Locate the cell with the specified text and output its [x, y] center coordinate. 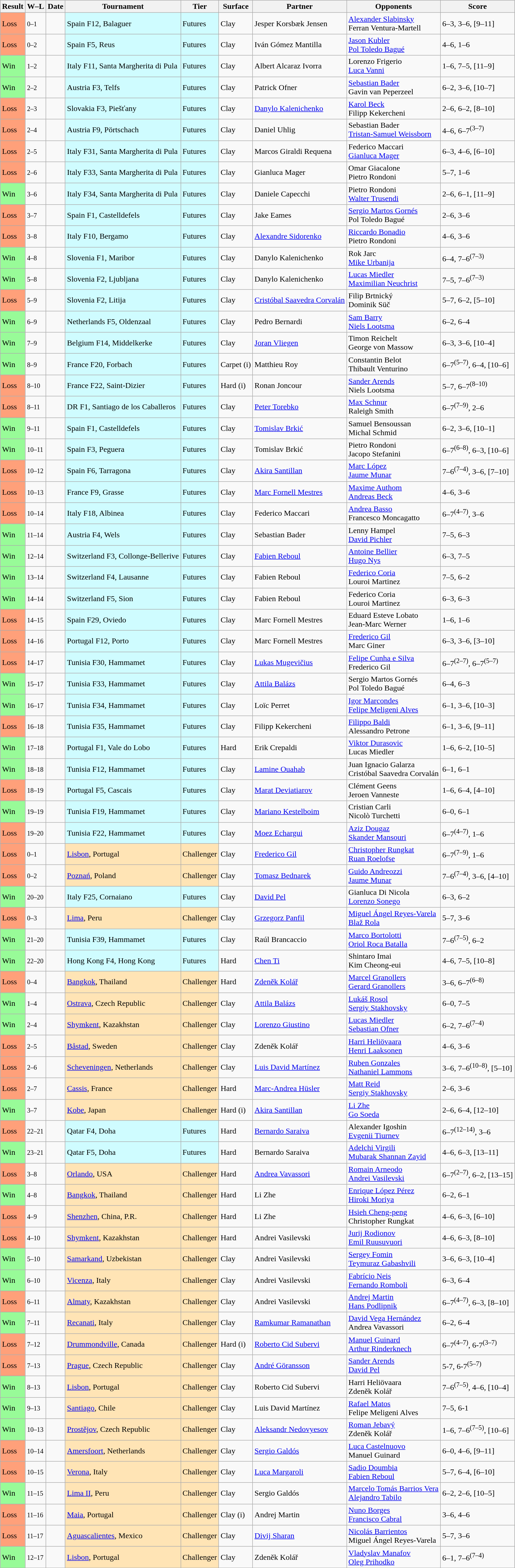
2–3 [35, 109]
Cristóbal Saavedra Corvalán [300, 301]
6–1, 7–6(7–4) [477, 1557]
Timon Reichelt George von Massow [393, 343]
Lucas Miedler Maximilian Neuchrist [393, 279]
2–6, 6–4, [12–10] [477, 1110]
Qatar F5, Doha [123, 1153]
Spain F6, Tarragona [123, 471]
Sebastian Bader [300, 534]
6–3, 3–6, [9–11] [477, 24]
22–20 [35, 961]
6–10 [35, 1280]
Sebastian Bader Gavin van Peperzeel [393, 87]
Slovenia F2, Ljubljana [123, 279]
Italy F11, Santa Margherita di Pula [123, 66]
10–12 [35, 471]
4–6, 6–7(3–7) [477, 130]
Omar Giacalone Pietro Rondoni [393, 172]
6–7(2–7), 6–7(5–7) [477, 663]
Sander Arends David Pel [393, 1365]
Rok Jarc Mike Urbanija [393, 257]
Jesper Korsbæk Jensen [300, 24]
Lima II, Peru [123, 1493]
Tomasz Bednarek [300, 876]
6–7(12–14), 3–6 [477, 1131]
6–0, 6–1 [477, 811]
Tunisia F35, Hammamet [123, 726]
Prostějov, Czech Republic [123, 1430]
7–6(7–4), 3–6, [7–10] [477, 471]
Shintaro Imai Kim Cheong-eui [393, 961]
Rafael Matos Felipe Meligeni Alves [393, 1408]
7–12 [35, 1344]
7–6(7–4), 3–6, [4–10] [477, 876]
4–6, 1–6 [477, 45]
Christopher Rungkat Ruan Roelofse [393, 854]
Tunisia F34, Hammamet [123, 705]
Tournament [123, 7]
Surface [236, 7]
4–6, 6–3, [8–10] [477, 1238]
Prague, Czech Republic [123, 1365]
Igor Marcondes Felipe Meligeni Alves [393, 705]
1–4 [35, 1003]
Daniele Capecchi [300, 194]
Carpet (i) [236, 364]
Antoine Bellier Hugo Nys [393, 556]
Maxime Authom Andreas Beck [393, 492]
16–18 [35, 726]
Alexander Igoshin Evgenii Tiurnev [393, 1131]
6–2, 7–6(7–4) [477, 1025]
Orlando, USA [123, 1173]
Matthieu Roy [300, 364]
3–6, 4–6 [477, 1515]
Aleksandr Nedovyesov [300, 1430]
1–6, 1–6 [477, 620]
Slovenia F1, Maribor [123, 257]
Raúl Brancaccio [300, 939]
Lukáš Rosol Sergiy Stakhovsky [393, 1003]
23–21 [35, 1153]
Switzerland F3, Collonge-Bellerive [123, 556]
Austria F9, Pörtschach [123, 130]
6–3, 7–5 [477, 556]
Chen Ti [300, 961]
6–0, 4–6, [9–11] [477, 1450]
Shenzhen, China, P.R. [123, 1216]
Austria F3, Telfs [123, 87]
Aziz Dougaz Skander Mansouri [393, 833]
6–3, 3–6, [3–10] [477, 641]
2–7 [35, 1088]
Partner [300, 7]
Moez Echargui [300, 833]
6–7(4–7), 3–6 [477, 513]
Tunisia F30, Hammamet [123, 663]
Andrea Vavassori [300, 1173]
6–2, 6–1 [477, 1195]
Opponents [393, 7]
2–6, 6–2, [8–10] [477, 109]
7–5, 6–3 [477, 534]
Luca Castelnuovo Manuel Guinard [393, 1450]
Eduard Esteve Lobato Jean-Marc Werner [393, 620]
France F22, Saint-Dizier [123, 386]
Netherlands F5, Oldenzaal [123, 322]
Albert Alcaraz Ivorra [300, 66]
Vladyslav Manafov Oleg Prihodko [393, 1557]
Hsieh Cheng-peng Christopher Rungkat [393, 1216]
Pietro Rondoni Walter Trusendi [393, 194]
Italy F34, Santa Margherita di Pula [123, 194]
Ostrava, Czech Republic [123, 1003]
5–7, 6–7(8–10) [477, 386]
Vicenza, Italy [123, 1280]
Sebastian Bader Tristan-Samuel Weissborn [393, 130]
10–11 [35, 449]
Date [56, 7]
7–5, 6–2 [477, 577]
Spain F3, Peguera [123, 449]
4–6, 6–3, [6–10] [477, 1216]
9–13 [35, 1408]
Hong Kong F4, Hong Kong [123, 961]
Maia, Portugal [123, 1515]
André Göransson [300, 1365]
6–2, 3–6, [10–1] [477, 428]
4–6, 6–3, [13–11] [477, 1153]
7–6(7–5), 4–6, [10–4] [477, 1387]
3–6, 6–7(6–8) [477, 982]
19–19 [35, 811]
Miguel Ángel Reyes-Varela Blaž Rola [393, 918]
6–7(6–8), 6–3, [10–6] [477, 449]
7–5, 7–6(7–3) [477, 279]
Sergey Fomin Teymuraz Gabashvili [393, 1259]
Harri Heliövaara Henri Laaksonen [393, 1046]
10–15 [35, 1472]
6–7(4–7), 1–6 [477, 833]
14–14 [35, 599]
David Pel [300, 896]
11–14 [35, 534]
Ruben Gonzales Nathaniel Lammons [393, 1067]
Frederico Gil Marc Giner [393, 641]
9–11 [35, 428]
Samarkand, Uzbekistan [123, 1259]
2–2 [35, 87]
Federico Maccari [300, 513]
Score [477, 7]
13–14 [35, 577]
Marc-Andrea Hüsler [300, 1088]
Pedro Bernardi [300, 322]
Lukas Mugevičius [300, 663]
Grzegorz Panfil [300, 918]
Jason Kubler Pol Toledo Bagué [393, 45]
Sander Arends Niels Lootsma [393, 386]
Jake Eames [300, 215]
16–17 [35, 705]
Matt Reid Sergiy Stakhovsky [393, 1088]
Karol Beck Filipp Kekercheni [393, 109]
Filip Brtnický Dominik Süč [393, 301]
Spain F12, Balaguer [123, 24]
7–5, 6-1 [477, 1408]
5–10 [35, 1259]
8–13 [35, 1387]
Austria F4, Wels [123, 534]
Pietro Rondoni Jacopo Stefanini [393, 449]
Alexander Slabinsky Ferran Ventura-Martell [393, 24]
Verona, Italy [123, 1472]
Italy F31, Santa Margherita di Pula [123, 151]
Belgium F14, Middelkerke [123, 343]
1–6, 6–2, [10–5] [477, 748]
Samuel Bensoussan Michal Schmid [393, 428]
Juan Ignacio Galarza Cristóbal Saavedra Corvalán [393, 769]
6–7(2–7), 6–2, [13–15] [477, 1173]
Spain F5, Reus [123, 45]
14–17 [35, 663]
Erik Crepaldi [300, 748]
Santiago, Chile [123, 1408]
6–3, 6–2 [477, 896]
Max Schnur Raleigh Smith [393, 407]
5–7, 6–4, [6–10] [477, 1472]
Scheveningen, Netherlands [123, 1067]
Spain F29, Oviedo [123, 620]
Patrick Ofner [300, 87]
Slovenia F2, Litija [123, 301]
Li Zhe Go Soeda [393, 1110]
Federico Maccari Gianluca Mager [393, 151]
6–1, 3–6, [9–11] [477, 726]
Tunisia F39, Hammamet [123, 939]
7–9 [35, 343]
Kobe, Japan [123, 1110]
France F9, Grasse [123, 492]
20–20 [35, 896]
11–17 [35, 1536]
Tunisia F22, Hammamet [123, 833]
Constantin Belot Thibault Venturino [393, 364]
Italy F10, Bergamo [123, 236]
Iván Gómez Mantilla [300, 45]
6–9 [35, 322]
8–11 [35, 407]
Almaty, Kazakhstan [123, 1302]
Tunisia F12, Hammamet [123, 769]
Switzerland F5, Sion [123, 599]
6–1, 6–1 [477, 769]
Guido Andreozzi Jaume Munar [393, 876]
Italy F18, Albinea [123, 513]
Enrique López Pérez Hiroki Moriya [393, 1195]
Tunisia F19, Hammamet [123, 811]
Felipe Cunha e Silva Frederico Gil [393, 663]
3–6, 6–3, [10–4] [477, 1259]
Peter Torebko [300, 407]
17–18 [35, 748]
Portugal F1, Vale do Lobo [123, 748]
6–7(5–7), 6–4, [10–6] [477, 364]
Andrea Basso Francesco Moncagatto [393, 513]
6–7(4–7), 6–3, [8–10] [477, 1302]
Mariano Kestelboim [300, 811]
Switzerland F4, Lausanne [123, 577]
Slovakia F3, Piešťany [123, 109]
Poznań, Poland [123, 876]
Cassis, France [123, 1088]
6–11 [35, 1302]
6–3, 4–6, [6–10] [477, 151]
8–10 [35, 386]
Roman Jebavý Zdeněk Kolář [393, 1430]
Sam Barry Niels Lootsma [393, 322]
Loïc Perret [300, 705]
DR F1, Santiago de los Caballeros [123, 407]
Clément Geens Jeroen Vanneste [393, 790]
11–16 [35, 1515]
Nicolás Barrientos Miguel Ángel Reyes-Varela [393, 1536]
5–7, 1–6 [477, 172]
Lorenzo Giustino [300, 1025]
Andrej Martin [300, 1515]
0–3 [35, 918]
Tier [200, 7]
Luca Margaroli [300, 1472]
Båstad, Sweden [123, 1046]
14–15 [35, 620]
Viktor Durasovic Lucas Miedler [393, 748]
4–9 [35, 1216]
6–4, 7–6(7–3) [477, 257]
Frederico Gil [300, 854]
Marcel Granollers Gerard Granollers [393, 982]
8–9 [35, 364]
Tunisia F33, Hammamet [123, 684]
Lucas Miedler Sebastian Ofner [393, 1025]
6–3, 6–3 [477, 599]
4–6, 7–5, [10–8] [477, 961]
12–17 [35, 1557]
1–2 [35, 66]
Lamine Ouahab [300, 769]
Filippo Baldi Alessandro Petrone [393, 726]
Marc López Jaume Munar [393, 471]
18–18 [35, 769]
6–7(4–7), 6-7(3–7) [477, 1344]
Ronan Joncour [300, 386]
21–20 [35, 939]
Cristian Carli Nicolò Turchetti [393, 811]
6–0, 7–5 [477, 1003]
Portugal F5, Cascais [123, 790]
7–11 [35, 1323]
Riccardo Bonadio Pietro Rondoni [393, 236]
6–3, 3–6, [10–4] [477, 343]
France F20, Forbach [123, 364]
Lenny Hampel David Pichler [393, 534]
Italy F25, Cornaiano [123, 896]
Manuel Guinard Arthur Rinderknech [393, 1344]
Ramkumar Ramanathan [300, 1323]
Aguascalientes, Mexico [123, 1536]
Drummondville, Canada [123, 1344]
7–6(7–5), 6–2 [477, 939]
1–6, 7–6(7–5), [10–6] [477, 1430]
6–7(7–9), 2–6 [477, 407]
David Vega Hernández Andrea Vavassori [393, 1323]
Italy F33, Santa Margherita di Pula [123, 172]
6–2, 2–6, [10–5] [477, 1493]
Andrej Martin Hans Podlipnik [393, 1302]
Daniel Uhlig [300, 130]
18–19 [35, 790]
Divij Sharan [300, 1536]
W–L [35, 7]
14–16 [35, 641]
5-7, 6-7(5–7) [477, 1365]
Clay (i) [236, 1515]
Gianluca Mager [300, 172]
Harri Heliövaara Zdeněk Kolář [393, 1387]
Nuno Borges Francisco Cabral [393, 1515]
Recanati, Italy [123, 1323]
6–1, 3–6, [10–3] [477, 705]
Gianluca Di Nicola Lorenzo Sonego [393, 896]
6–4, 6–3 [477, 684]
1–6, 7–5, [11–9] [477, 66]
Marcelo Tomás Barrios Vera Alejandro Tabilo [393, 1493]
Portugal F12, Porto [123, 641]
5–8 [35, 279]
Alexandre Sidorenko [300, 236]
4–10 [35, 1238]
12–14 [35, 556]
22–21 [35, 1131]
6–7(7–9), 1–6 [477, 854]
Marat Deviatiarov [300, 790]
Lorenzo Frigerio Luca Vanni [393, 66]
6–3, 6–4 [477, 1280]
Filipp Kekercheni [300, 726]
Joran Vliegen [300, 343]
Lima, Peru [123, 918]
Jurij Rodionov Emil Ruusuvuori [393, 1238]
15–17 [35, 684]
7–13 [35, 1365]
Amersfoort, Netherlands [123, 1450]
Sadio Doumbia Fabien Reboul [393, 1472]
3–6 [35, 194]
Adelchi Virgili Mubarak Shannan Zayid [393, 1153]
2–6, 6–1, [11–9] [477, 194]
5–9 [35, 301]
Fabrício Neis Fernando Romboli [393, 1280]
1–6, 6–4, [4–10] [477, 790]
6–2, 3–6, [10–7] [477, 87]
Result [13, 7]
Romain Arneodo Andrei Vasilevski [393, 1173]
0–4 [35, 982]
19–20 [35, 833]
Qatar F4, Doha [123, 1131]
11–15 [35, 1493]
5–7, 6–2, [5–10] [477, 301]
Marcos Giraldi Requena [300, 151]
Marco Bortolotti Oriol Roca Batalla [393, 939]
3–6, 7–6(10–8), [5–10] [477, 1067]
